Provide the [X, Y] coordinate of the cell's center where the given text is located.  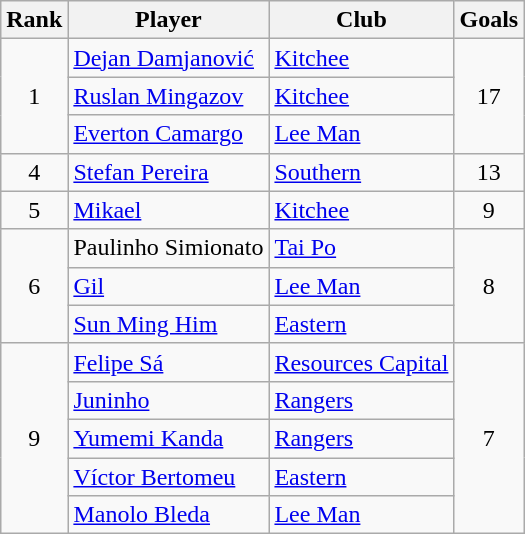
5 [34, 210]
Víctor Bertomeu [168, 477]
Everton Camargo [168, 134]
Paulinho Simionato [168, 248]
17 [489, 96]
Yumemi Kanda [168, 438]
1 [34, 96]
Tai Po [362, 248]
Player [168, 20]
Manolo Bleda [168, 515]
Felipe Sá [168, 362]
6 [34, 286]
Dejan Damjanović [168, 58]
Southern [362, 172]
Goals [489, 20]
Mikael [168, 210]
Sun Ming Him [168, 324]
8 [489, 286]
Stefan Pereira [168, 172]
Ruslan Mingazov [168, 96]
Resources Capital [362, 362]
7 [489, 438]
13 [489, 172]
4 [34, 172]
Juninho [168, 400]
Rank [34, 20]
Gil [168, 286]
Club [362, 20]
